Scan for the cell matching the given text and deliver its (X, Y) coordinate at center. 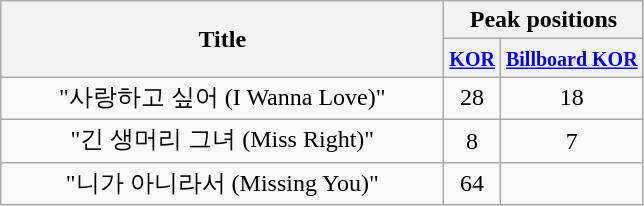
"사랑하고 싶어 (I Wanna Love)" (222, 98)
Billboard KOR (572, 58)
"니가 아니라서 (Missing You)" (222, 184)
28 (472, 98)
KOR (472, 58)
8 (472, 140)
7 (572, 140)
64 (472, 184)
18 (572, 98)
Title (222, 39)
Peak positions (544, 20)
"긴 생머리 그녀 (Miss Right)" (222, 140)
